Pinpoint the cell where the given text exists, returning its [X, Y] midpoint coordinate. 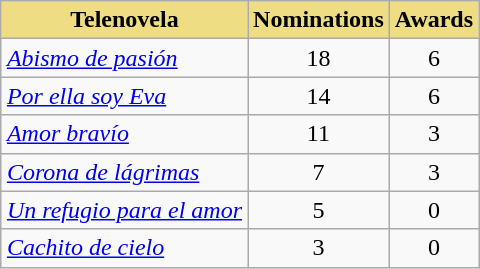
Telenovela [124, 20]
11 [319, 134]
Corona de lágrimas [124, 172]
Abismo de pasión [124, 58]
7 [319, 172]
Por ella soy Eva [124, 96]
14 [319, 96]
18 [319, 58]
Awards [434, 20]
Nominations [319, 20]
Un refugio para el amor [124, 210]
Amor bravío [124, 134]
5 [319, 210]
Cachito de cielo [124, 248]
